Search for the cell housing the specified text and yield its [x, y] center coordinate. 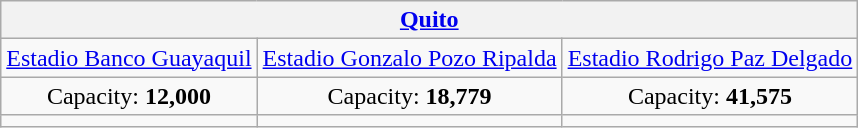
Estadio Rodrigo Paz Delgado [710, 58]
Capacity: 41,575 [710, 96]
Quito [430, 20]
Capacity: 12,000 [129, 96]
Capacity: 18,779 [410, 96]
Estadio Banco Guayaquil [129, 58]
Estadio Gonzalo Pozo Ripalda [410, 58]
